From the cell containing the given text, extract its center point as (X, Y) coordinate. 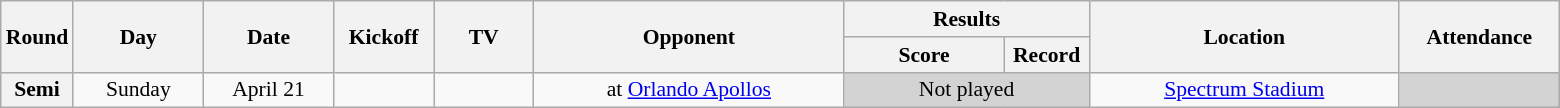
Round (38, 36)
Not played (966, 90)
at Orlando Apollos (689, 90)
Location (1244, 36)
Kickoff (384, 36)
Sunday (138, 90)
TV (484, 36)
Spectrum Stadium (1244, 90)
April 21 (268, 90)
Opponent (689, 36)
Results (966, 19)
Record (1046, 55)
Score (924, 55)
Date (268, 36)
Attendance (1479, 36)
Semi (38, 90)
Day (138, 36)
